From the cell containing the given text, extract its center point as (x, y) coordinate. 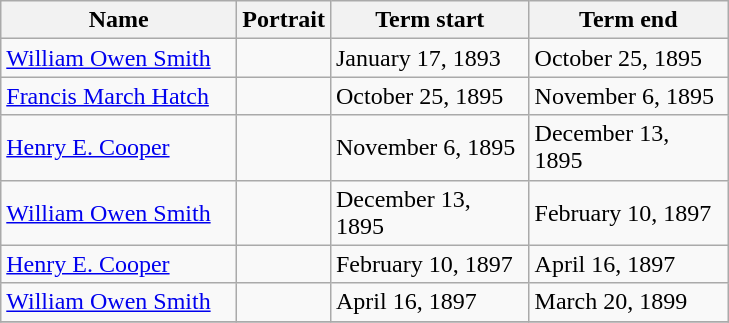
Term start (430, 20)
January 17, 1893 (430, 58)
March 20, 1899 (628, 302)
Name (119, 20)
Term end (628, 20)
Francis March Hatch (119, 96)
Portrait (284, 20)
